Determine the (X, Y) coordinate at the center of the cell enclosing the given text.  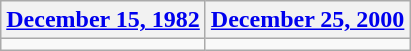
December 25, 2000 (308, 20)
December 15, 1982 (104, 20)
